Determine the [x, y] coordinate at the center of the cell enclosing the given text.  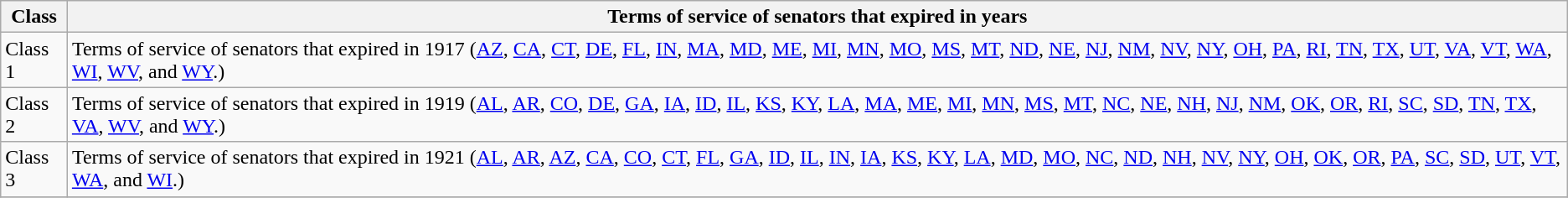
Terms of service of senators that expired in years [818, 17]
Class 1 [34, 60]
Class 2 [34, 114]
Class 3 [34, 169]
Class [34, 17]
